For the text-containing cell, return its midpoint in (X, Y) coordinate format. 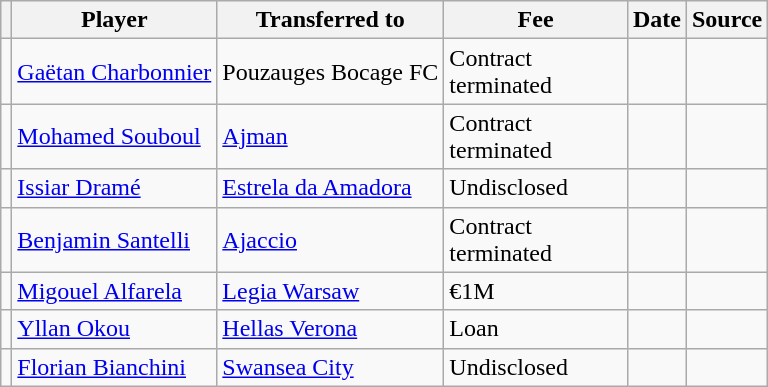
Date (656, 20)
Migouel Alfarela (114, 291)
Ajaccio (330, 240)
Legia Warsaw (330, 291)
Source (726, 20)
Pouzauges Bocage FC (330, 72)
Loan (536, 329)
Swansea City (330, 367)
Ajman (330, 136)
Hellas Verona (330, 329)
Benjamin Santelli (114, 240)
Gaëtan Charbonnier (114, 72)
Florian Bianchini (114, 367)
€1M (536, 291)
Transferred to (330, 20)
Fee (536, 20)
Player (114, 20)
Issiar Dramé (114, 188)
Estrela da Amadora (330, 188)
Mohamed Souboul (114, 136)
Yllan Okou (114, 329)
